From the cell containing the given text, extract its center point as (x, y) coordinate. 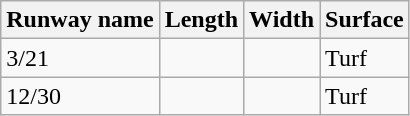
Runway name (80, 20)
3/21 (80, 58)
Length (201, 20)
12/30 (80, 96)
Surface (365, 20)
Width (282, 20)
